Locate the cell with the specified text and output its [X, Y] center coordinate. 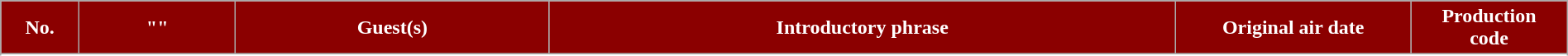
Original air date [1293, 28]
Introductory phrase [863, 28]
"" [157, 28]
Production code [1489, 28]
Guest(s) [392, 28]
No. [40, 28]
